Return the [x, y] coordinate for the center point of the cell that contains the specified text.  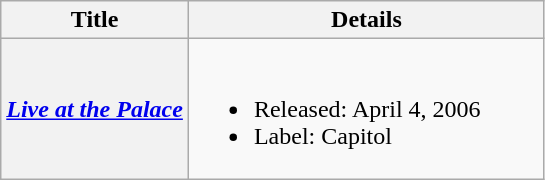
Details [366, 20]
Live at the Palace [95, 109]
Title [95, 20]
Released: April 4, 2006Label: Capitol [366, 109]
